Extract the (X, Y) coordinate from the center of the cell holding the provided text.  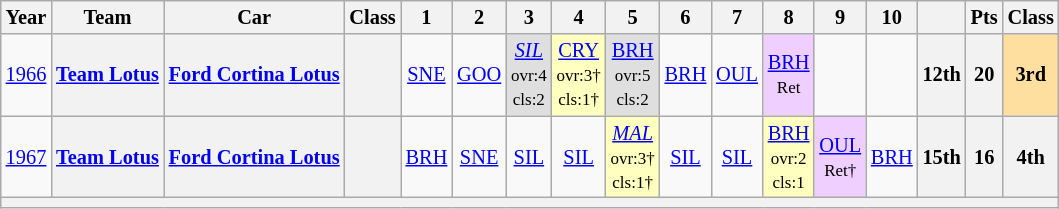
Pts (984, 17)
6 (686, 17)
5 (633, 17)
8 (789, 17)
BRHovr:5cls:2 (633, 75)
7 (737, 17)
4th (1031, 157)
10 (892, 17)
Car (254, 17)
12th (942, 75)
BRHovr:2cls:1 (789, 157)
OUL (737, 75)
4 (579, 17)
1966 (26, 75)
3 (529, 17)
3rd (1031, 75)
15th (942, 157)
OULRet† (840, 157)
1967 (26, 157)
Team (108, 17)
1 (427, 17)
BRHRet (789, 75)
20 (984, 75)
CRYovr:3†cls:1† (579, 75)
2 (479, 17)
SILovr:4cls:2 (529, 75)
GOO (479, 75)
16 (984, 157)
MALovr:3†cls:1† (633, 157)
9 (840, 17)
Year (26, 17)
